Capture the cell that displays the provided text and extract its (X, Y) central coordinate. 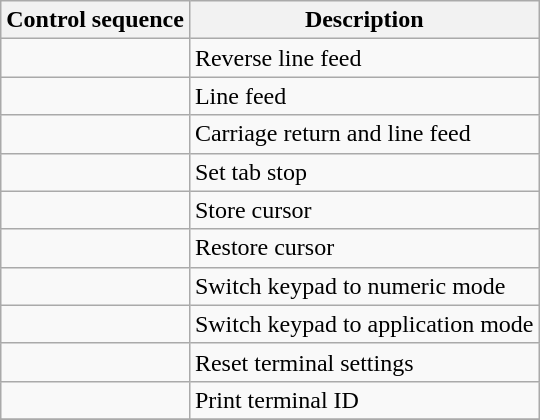
Line feed (364, 96)
Set tab stop (364, 172)
Print terminal ID (364, 400)
Store cursor (364, 210)
Carriage return and line feed (364, 134)
Restore cursor (364, 248)
Reverse line feed (364, 58)
Switch keypad to application mode (364, 324)
Switch keypad to numeric mode (364, 286)
Description (364, 20)
Reset terminal settings (364, 362)
Control sequence (96, 20)
